Return the (X, Y) coordinate for the center point of the cell that contains the specified text.  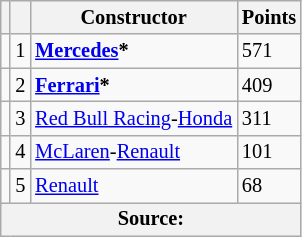
Points (269, 17)
101 (269, 152)
Renault (134, 186)
4 (20, 152)
1 (20, 51)
409 (269, 85)
3 (20, 118)
Red Bull Racing-Honda (134, 118)
2 (20, 85)
Source: (151, 219)
571 (269, 51)
Ferrari* (134, 85)
Constructor (134, 17)
68 (269, 186)
5 (20, 186)
McLaren-Renault (134, 152)
311 (269, 118)
Mercedes* (134, 51)
